From the cell containing the given text, extract its center point as [X, Y] coordinate. 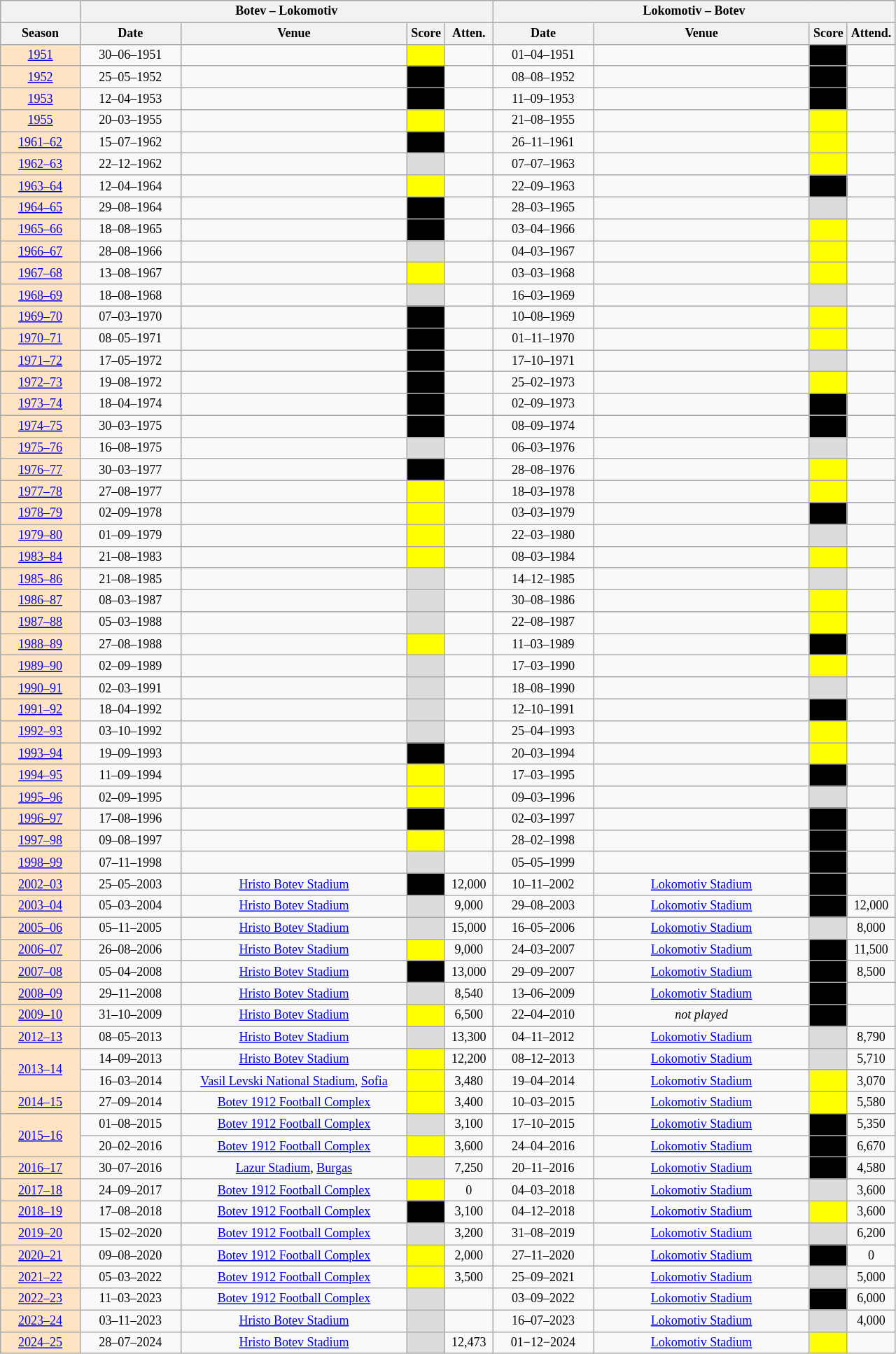
27–08–1977 [130, 491]
29–08–2003 [543, 906]
1963–64 [41, 186]
19–09–1993 [130, 753]
8,540 [469, 993]
17–03–1995 [543, 776]
08–05–1971 [130, 339]
1962–63 [41, 164]
3,070 [871, 1081]
17–05–1972 [130, 361]
2008–09 [41, 993]
1976–77 [41, 469]
27–08–1988 [130, 644]
8,000 [871, 928]
04–11–2012 [543, 1038]
1986–87 [41, 601]
31–08–2019 [543, 1234]
11–09–1994 [130, 776]
1953 [41, 98]
20–02–2016 [130, 1147]
02–09–1995 [130, 797]
2024–25 [41, 1343]
05–03–1988 [130, 623]
1971–72 [41, 361]
11–09–1953 [543, 98]
Lokomotiv – Botev [694, 11]
08–03–1984 [543, 557]
10–11–2002 [543, 885]
2005–06 [41, 928]
27–11–2020 [543, 1256]
5,350 [871, 1124]
02–09–1973 [543, 405]
12–10–1991 [543, 710]
03–09–2022 [543, 1299]
13,000 [469, 972]
28–03–1965 [543, 207]
24–03–2007 [543, 949]
25–09–2021 [543, 1277]
09–08–1997 [130, 840]
6,500 [469, 1015]
19–08–1972 [130, 382]
1979–80 [41, 535]
Botev – Lokomotiv [286, 11]
03–10–1992 [130, 731]
1975–76 [41, 448]
30–03–1975 [130, 426]
1973–74 [41, 405]
24–09–2017 [130, 1190]
11,500 [871, 949]
31–10–2009 [130, 1015]
2002–03 [41, 885]
27–09–2014 [130, 1102]
03–03–1968 [543, 273]
16–07–2023 [543, 1320]
17–08–1996 [130, 819]
3,400 [469, 1102]
1987–88 [41, 623]
08–09–1974 [543, 426]
2021–22 [41, 1277]
1970–71 [41, 339]
5,000 [871, 1277]
01–09–1979 [130, 535]
6,000 [871, 1299]
4,580 [871, 1168]
1988–89 [41, 644]
20–11–2016 [543, 1168]
1951 [41, 55]
16–03–1969 [543, 295]
Attend. [871, 34]
2009–10 [41, 1015]
22–03–1980 [543, 535]
Lazur Stadium, Burgas [294, 1168]
8,500 [871, 972]
08–05–2013 [130, 1038]
19–04–2014 [543, 1081]
22–04–2010 [543, 1015]
2,000 [469, 1256]
11–03–1989 [543, 644]
2013–14 [41, 1070]
2014–15 [41, 1102]
29–11–2008 [130, 993]
03–04–1966 [543, 230]
12–04–1953 [130, 98]
3,500 [469, 1277]
3,480 [469, 1081]
13–06–2009 [543, 993]
1996–97 [41, 819]
29–08–1964 [130, 207]
Vasil Levski National Stadium, Sofia [294, 1081]
07–07–1963 [543, 164]
16–03–2014 [130, 1081]
28–02–1998 [543, 840]
14–12–1985 [543, 578]
18–08–1965 [130, 230]
2018–19 [41, 1211]
02–03–1997 [543, 819]
05–03–2022 [130, 1277]
22–08–1987 [543, 623]
1967–68 [41, 273]
28–07–2024 [130, 1343]
1952 [41, 77]
1964–65 [41, 207]
6,670 [871, 1147]
03–03–1979 [543, 514]
17–08–2018 [130, 1211]
25–04–1993 [543, 731]
01–11–1970 [543, 339]
30–08–1986 [543, 601]
2006–07 [41, 949]
10–08–1969 [543, 316]
09–08–2020 [130, 1256]
04–12–2018 [543, 1211]
12,473 [469, 1343]
18–04–1974 [130, 405]
2017–18 [41, 1190]
30–07–2016 [130, 1168]
05–11–2005 [130, 928]
2007–08 [41, 972]
06–03–1976 [543, 448]
1972–73 [41, 382]
04–03–1967 [543, 252]
22–09–1963 [543, 186]
07–11–1998 [130, 863]
1994–95 [41, 776]
08–08–1952 [543, 77]
05–03–2004 [130, 906]
1983–84 [41, 557]
5,580 [871, 1102]
5,710 [871, 1059]
01−12−2024 [543, 1343]
02–03–1991 [130, 688]
1997–98 [41, 840]
11–03–2023 [130, 1299]
2003–04 [41, 906]
08–03–1987 [130, 601]
20–03–1955 [130, 120]
1989–90 [41, 666]
18–03–1978 [543, 491]
1978–79 [41, 514]
04–03–2018 [543, 1190]
1991–92 [41, 710]
1992–93 [41, 731]
1977–78 [41, 491]
30–06–1951 [130, 55]
1969–70 [41, 316]
07–03–1970 [130, 316]
30–03–1977 [130, 469]
13,300 [469, 1038]
15,000 [469, 928]
2016–17 [41, 1168]
2023–24 [41, 1320]
02–09–1978 [130, 514]
02–09–1989 [130, 666]
1955 [41, 120]
09–03–1996 [543, 797]
1965–66 [41, 230]
15–07–1962 [130, 143]
2020–21 [41, 1256]
not played [701, 1015]
4,000 [871, 1320]
1995–96 [41, 797]
17–10–1971 [543, 361]
22–12–1962 [130, 164]
25–05–1952 [130, 77]
05–04–2008 [130, 972]
1961–62 [41, 143]
16–08–1975 [130, 448]
2022–23 [41, 1299]
01–08–2015 [130, 1124]
10–03–2015 [543, 1102]
18–08–1968 [130, 295]
26–11–1961 [543, 143]
26–08–2006 [130, 949]
8,790 [871, 1038]
15–02–2020 [130, 1234]
1974–75 [41, 426]
6,200 [871, 1234]
29–09–2007 [543, 972]
21–08–1955 [543, 120]
12,200 [469, 1059]
18–04–1992 [130, 710]
1993–94 [41, 753]
18–08–1990 [543, 688]
17–03–1990 [543, 666]
12–04–1964 [130, 186]
1966–67 [41, 252]
03–11–2023 [130, 1320]
7,250 [469, 1168]
13–08–1967 [130, 273]
01–04–1951 [543, 55]
Season [41, 34]
20–03–1994 [543, 753]
25–05–2003 [130, 885]
16–05–2006 [543, 928]
Atten. [469, 34]
1985–86 [41, 578]
2012–13 [41, 1038]
3,200 [469, 1234]
08–12–2013 [543, 1059]
2019–20 [41, 1234]
14–09–2013 [130, 1059]
21–08–1983 [130, 557]
1968–69 [41, 295]
28–08–1976 [543, 469]
24–04–2016 [543, 1147]
25–02–1973 [543, 382]
1998–99 [41, 863]
05–05–1999 [543, 863]
28–08–1966 [130, 252]
17–10–2015 [543, 1124]
2015–16 [41, 1136]
21–08–1985 [130, 578]
1990–91 [41, 688]
